Detect which cell encompasses the target text, then output its [x, y] center coordinate. 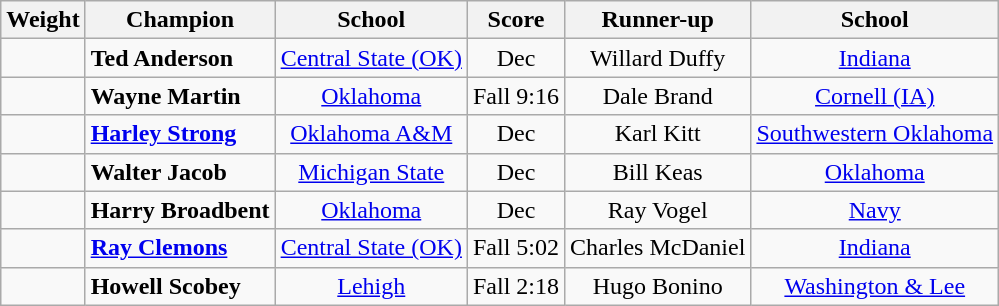
Bill Keas [658, 172]
Michigan State [371, 172]
Ray Clemons [180, 248]
Fall 5:02 [516, 248]
Hugo Bonino [658, 286]
Fall 2:18 [516, 286]
Southwestern Oklahoma [875, 134]
Oklahoma A&M [371, 134]
Howell Scobey [180, 286]
Willard Duffy [658, 58]
Champion [180, 20]
Karl Kitt [658, 134]
Wayne Martin [180, 96]
Fall 9:16 [516, 96]
Washington & Lee [875, 286]
Charles McDaniel [658, 248]
Dale Brand [658, 96]
Navy [875, 210]
Weight [43, 20]
Lehigh [371, 286]
Runner-up [658, 20]
Score [516, 20]
Walter Jacob [180, 172]
Harry Broadbent [180, 210]
Harley Strong [180, 134]
Ted Anderson [180, 58]
Cornell (IA) [875, 96]
Ray Vogel [658, 210]
